Find where the given text appears and provide that cell's center as (X, Y) coordinate. 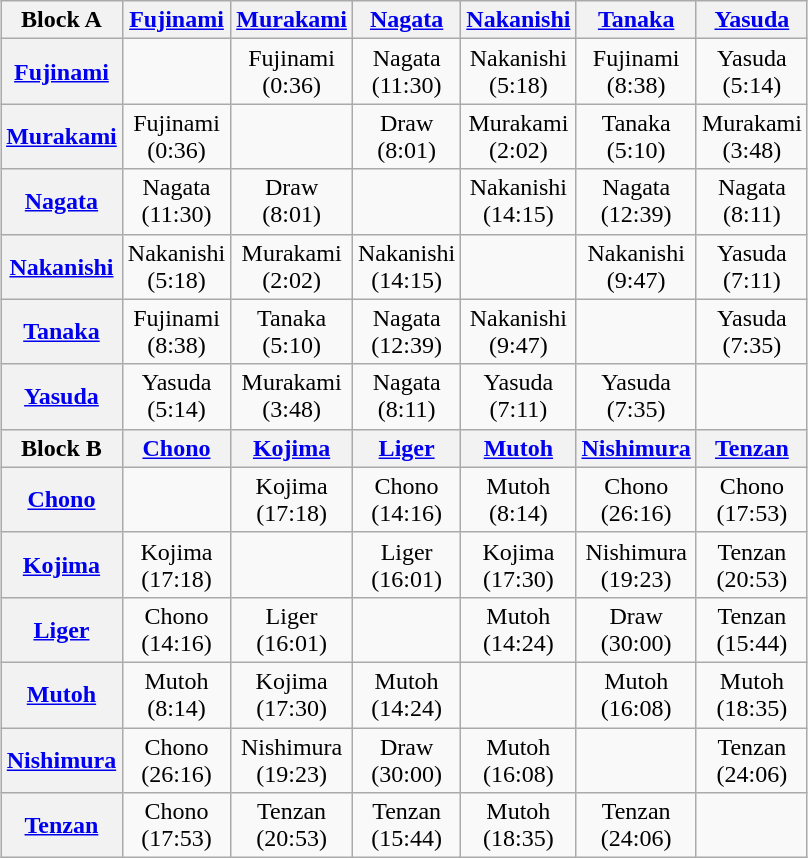
Block B (62, 448)
Block A (62, 20)
